Identify which cell holds the provided text, then report its [x, y] central coordinate. 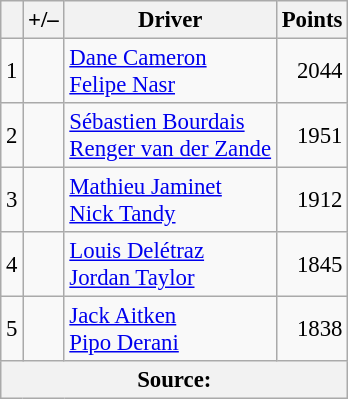
Dane Cameron Felipe Nasr [170, 72]
1845 [312, 264]
4 [12, 264]
2 [12, 136]
Jack Aitken Pipo Derani [170, 330]
1951 [312, 136]
Points [312, 20]
1 [12, 72]
2044 [312, 72]
Louis Delétraz Jordan Taylor [170, 264]
5 [12, 330]
Mathieu Jaminet Nick Tandy [170, 200]
3 [12, 200]
Sébastien Bourdais Renger van der Zande [170, 136]
1912 [312, 200]
Driver [170, 20]
1838 [312, 330]
+/– [44, 20]
